Output the (X, Y) coordinate of the center of the cell containing the given text.  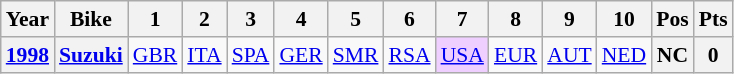
7 (462, 19)
RSA (409, 55)
NC (672, 55)
SPA (251, 55)
Pts (714, 19)
GER (300, 55)
NED (624, 55)
Bike (91, 19)
ITA (204, 55)
GBR (156, 55)
10 (624, 19)
3 (251, 19)
AUT (569, 55)
1998 (28, 55)
Pos (672, 19)
SMR (356, 55)
4 (300, 19)
USA (462, 55)
2 (204, 19)
EUR (516, 55)
0 (714, 55)
6 (409, 19)
1 (156, 19)
5 (356, 19)
8 (516, 19)
9 (569, 19)
Year (28, 19)
Suzuki (91, 55)
